Find where the given text appears and provide that cell's center as (x, y) coordinate. 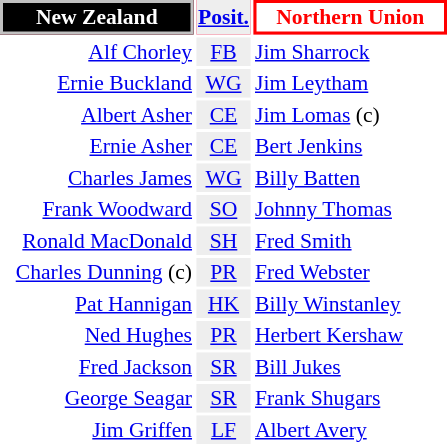
George Seagar (97, 398)
HK (224, 304)
New Zealand (97, 17)
Alf Chorley (97, 52)
Posit. (224, 17)
Charles James (97, 178)
Albert Asher (97, 114)
Pat Hannigan (97, 304)
Charles Dunning (c) (97, 272)
SH (224, 240)
FB (224, 52)
Fred Jackson (97, 366)
Jim Griffen (97, 430)
Frank Woodward (97, 209)
Ned Hughes (97, 335)
Ernie Asher (97, 146)
Ernie Buckland (97, 83)
LF (224, 430)
SO (224, 209)
Ronald MacDonald (97, 240)
